Extract the (x, y) coordinate from the center of the cell holding the provided text.  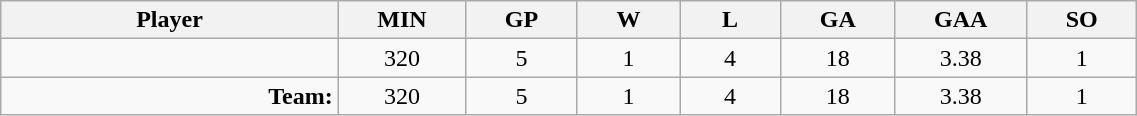
L (730, 20)
SO (1081, 20)
GA (838, 20)
MIN (402, 20)
GAA (961, 20)
GP (522, 20)
W (628, 20)
Player (170, 20)
Team: (170, 96)
